Extract the (X, Y) coordinate from the center of the cell holding the provided text.  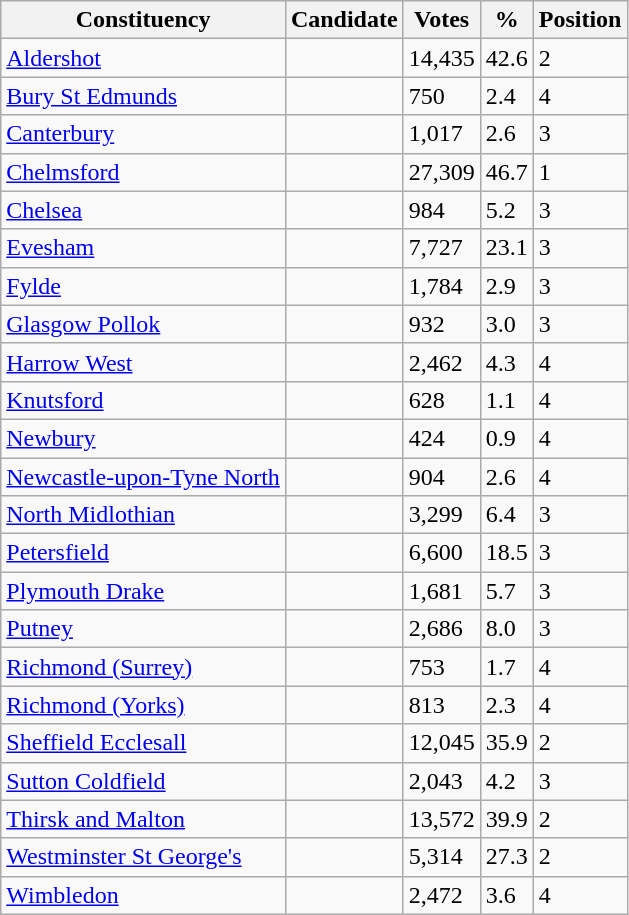
12,045 (442, 743)
Petersfield (144, 553)
35.9 (506, 743)
7,727 (442, 248)
Votes (442, 20)
42.6 (506, 58)
13,572 (442, 819)
46.7 (506, 172)
Canterbury (144, 134)
1.1 (506, 400)
3.0 (506, 324)
628 (442, 400)
Aldershot (144, 58)
Knutsford (144, 400)
4.2 (506, 781)
5.2 (506, 210)
18.5 (506, 553)
Fylde (144, 286)
0.9 (506, 438)
Plymouth Drake (144, 591)
932 (442, 324)
Glasgow Pollok (144, 324)
27,309 (442, 172)
23.1 (506, 248)
813 (442, 705)
Evesham (144, 248)
North Midlothian (144, 515)
2,043 (442, 781)
753 (442, 667)
5.7 (506, 591)
8.0 (506, 629)
6.4 (506, 515)
Sutton Coldfield (144, 781)
4.3 (506, 362)
1,784 (442, 286)
Richmond (Yorks) (144, 705)
Westminster St George's (144, 857)
Candidate (344, 20)
6,600 (442, 553)
2.3 (506, 705)
3.6 (506, 895)
2.9 (506, 286)
1 (580, 172)
2,462 (442, 362)
Newcastle-upon-Tyne North (144, 477)
1,017 (442, 134)
Wimbledon (144, 895)
Chelmsford (144, 172)
1,681 (442, 591)
5,314 (442, 857)
Richmond (Surrey) (144, 667)
Sheffield Ecclesall (144, 743)
904 (442, 477)
424 (442, 438)
39.9 (506, 819)
Putney (144, 629)
2.4 (506, 96)
27.3 (506, 857)
Newbury (144, 438)
3,299 (442, 515)
Harrow West (144, 362)
2,686 (442, 629)
% (506, 20)
Position (580, 20)
Bury St Edmunds (144, 96)
2,472 (442, 895)
Chelsea (144, 210)
750 (442, 96)
1.7 (506, 667)
984 (442, 210)
Thirsk and Malton (144, 819)
Constituency (144, 20)
14,435 (442, 58)
